Locate the cell with the specified text and output its [X, Y] center coordinate. 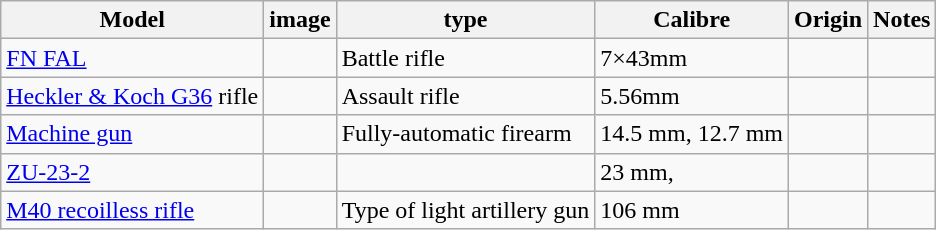
Origin [828, 20]
ZU-23-2 [132, 172]
image [300, 20]
M40 recoilless rifle [132, 210]
Notes [902, 20]
5.56mm [692, 96]
Type of light artillery gun [466, 210]
14.5 mm, 12.7 mm [692, 134]
Calibre [692, 20]
Heckler & Koch G36 rifle [132, 96]
Machine gun [132, 134]
Model [132, 20]
Fully-automatic firearm [466, 134]
type [466, 20]
FN FAL [132, 58]
106 mm [692, 210]
23 mm, [692, 172]
Assault rifle [466, 96]
7×43mm [692, 58]
Battle rifle [466, 58]
